Pinpoint the cell where the given text exists, returning its [x, y] midpoint coordinate. 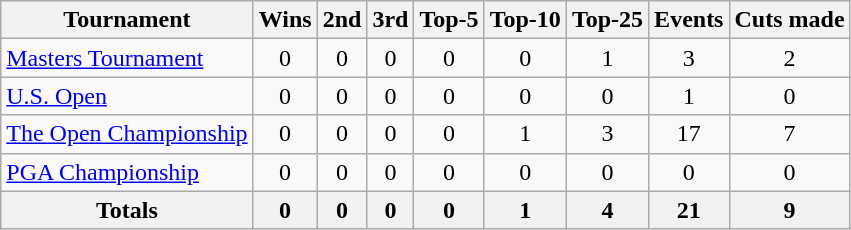
2nd [342, 20]
Wins [285, 20]
PGA Championship [127, 172]
Top-25 [607, 20]
U.S. Open [127, 96]
9 [790, 210]
4 [607, 210]
21 [689, 210]
Top-10 [525, 20]
3rd [390, 20]
Masters Tournament [127, 58]
Events [689, 20]
Cuts made [790, 20]
Totals [127, 210]
17 [689, 134]
Tournament [127, 20]
Top-5 [449, 20]
7 [790, 134]
2 [790, 58]
The Open Championship [127, 134]
